Scan for the cell matching the given text and deliver its (x, y) coordinate at center. 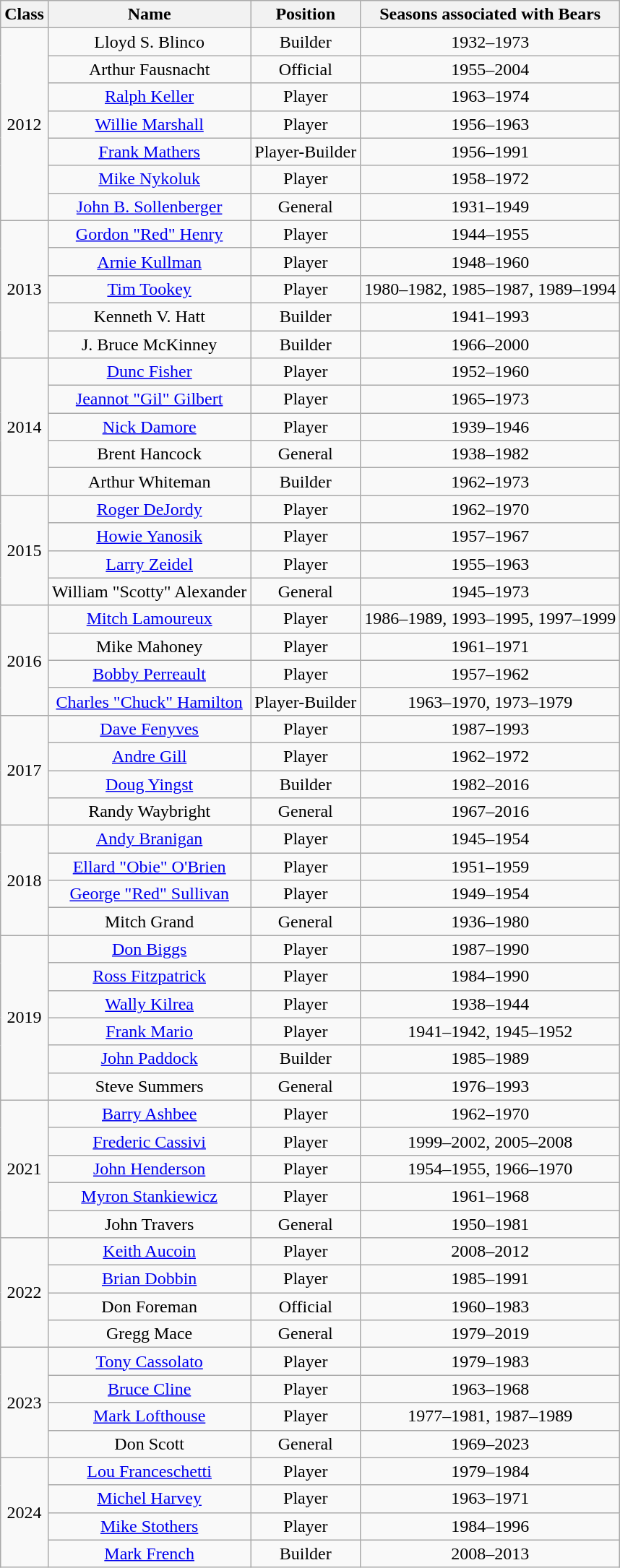
Lloyd S. Blinco (149, 42)
Steve Summers (149, 1086)
1939–1946 (490, 427)
Brian Dobbin (149, 1279)
1962–1973 (490, 482)
George "Red" Sullivan (149, 894)
1950–1981 (490, 1224)
Mike Stothers (149, 1526)
1956–1963 (490, 124)
Jeannot "Gil" Gilbert (149, 399)
John Paddock (149, 1059)
2008–2012 (490, 1252)
Position (306, 14)
Frank Mathers (149, 152)
1985–1991 (490, 1279)
Mike Nykoluk (149, 179)
Bobby Perreault (149, 674)
William "Scotty" Alexander (149, 592)
2013 (25, 289)
Tony Cassolato (149, 1361)
1987–1993 (490, 729)
2021 (25, 1169)
1999–2002, 2005–2008 (490, 1141)
2019 (25, 1018)
1979–2019 (490, 1334)
2022 (25, 1293)
1965–1973 (490, 399)
1979–1983 (490, 1361)
Ross Fitzpatrick (149, 976)
1948–1960 (490, 261)
1986–1989, 1993–1995, 1997–1999 (490, 619)
Frank Mario (149, 1031)
1938–1982 (490, 454)
Michel Harvey (149, 1499)
Name (149, 14)
Dave Fenyves (149, 729)
Don Foreman (149, 1307)
Mike Mahoney (149, 646)
Bruce Cline (149, 1389)
1963–1971 (490, 1499)
Randy Waybright (149, 812)
Seasons associated with Bears (490, 14)
1941–1993 (490, 316)
John B. Sollenberger (149, 207)
1977–1981, 1987–1989 (490, 1416)
Kenneth V. Hatt (149, 316)
1945–1954 (490, 839)
Mitch Lamoureux (149, 619)
1976–1993 (490, 1086)
1963–1970, 1973–1979 (490, 701)
Charles "Chuck" Hamilton (149, 701)
Mark Lofthouse (149, 1416)
Arthur Fausnacht (149, 69)
1957–1962 (490, 674)
Frederic Cassivi (149, 1141)
1960–1983 (490, 1307)
Brent Hancock (149, 454)
1955–1963 (490, 564)
Roger DeJordy (149, 509)
2023 (25, 1403)
2016 (25, 660)
Doug Yingst (149, 784)
Tim Tookey (149, 289)
Myron Stankiewicz (149, 1196)
Mark French (149, 1554)
Howie Yanosik (149, 537)
2015 (25, 550)
1949–1954 (490, 894)
Ellard "Obie" O'Brien (149, 867)
1945–1973 (490, 592)
Don Scott (149, 1444)
2024 (25, 1512)
J. Bruce McKinney (149, 345)
1963–1974 (490, 97)
Gregg Mace (149, 1334)
Lou Franceschetti (149, 1471)
Ralph Keller (149, 97)
John Henderson (149, 1169)
Andre Gill (149, 756)
1985–1989 (490, 1059)
1938–1944 (490, 1004)
1958–1972 (490, 179)
1954–1955, 1966–1970 (490, 1169)
Wally Kilrea (149, 1004)
Class (25, 14)
1941–1942, 1945–1952 (490, 1031)
Mitch Grand (149, 922)
1987–1990 (490, 949)
1969–2023 (490, 1444)
2012 (25, 124)
1951–1959 (490, 867)
1963–1968 (490, 1389)
Dunc Fisher (149, 372)
1952–1960 (490, 372)
1984–1990 (490, 976)
1932–1973 (490, 42)
2008–2013 (490, 1554)
1984–1996 (490, 1526)
Willie Marshall (149, 124)
1961–1971 (490, 646)
2018 (25, 880)
John Travers (149, 1224)
Arthur Whiteman (149, 482)
Nick Damore (149, 427)
1936–1980 (490, 922)
1962–1972 (490, 756)
1955–2004 (490, 69)
1967–2016 (490, 812)
2017 (25, 770)
1961–1968 (490, 1196)
2014 (25, 427)
Don Biggs (149, 949)
1966–2000 (490, 345)
1956–1991 (490, 152)
Andy Branigan (149, 839)
Barry Ashbee (149, 1114)
1982–2016 (490, 784)
1979–1984 (490, 1471)
1957–1967 (490, 537)
Keith Aucoin (149, 1252)
Arnie Kullman (149, 261)
Gordon "Red" Henry (149, 234)
Larry Zeidel (149, 564)
1980–1982, 1985–1987, 1989–1994 (490, 289)
1944–1955 (490, 234)
1931–1949 (490, 207)
